Scan for the cell matching the given text and deliver its (x, y) coordinate at center. 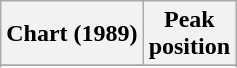
Chart (1989) (72, 34)
Peakposition (189, 34)
